From the cell containing the given text, extract its center point as [X, Y] coordinate. 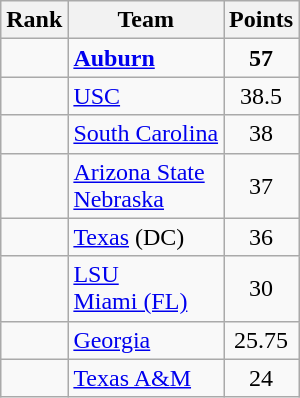
Points [262, 20]
37 [262, 186]
Team [146, 20]
30 [262, 288]
57 [262, 58]
24 [262, 378]
LSUMiami (FL) [146, 288]
South Carolina [146, 134]
36 [262, 237]
25.75 [262, 340]
Auburn [146, 58]
38 [262, 134]
Georgia [146, 340]
USC [146, 96]
Texas A&M [146, 378]
Arizona StateNebraska [146, 186]
38.5 [262, 96]
Texas (DC) [146, 237]
Rank [34, 20]
